Search for the cell housing the specified text and yield its [X, Y] center coordinate. 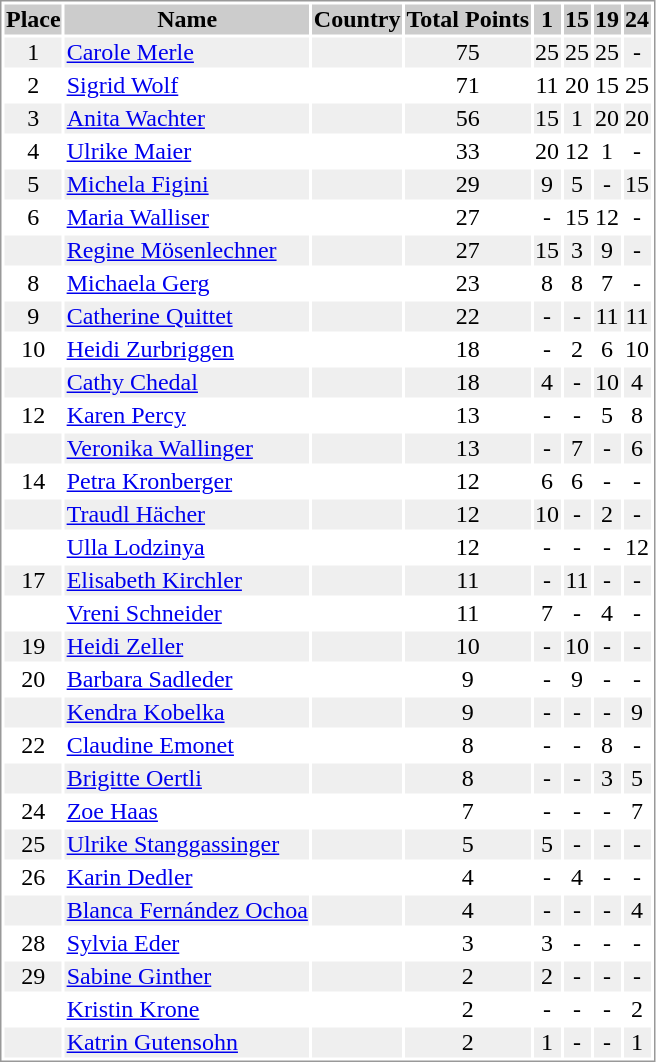
Katrin Gutensohn [187, 1043]
Cathy Chedal [187, 383]
Barbara Sadleder [187, 679]
Karin Dedler [187, 877]
Traudl Hächer [187, 515]
26 [33, 877]
17 [33, 581]
Ulla Lodzinya [187, 547]
Petra Kronberger [187, 481]
Brigitte Oertli [187, 779]
Name [187, 19]
Karen Percy [187, 415]
Zoe Haas [187, 811]
Kendra Kobelka [187, 713]
56 [468, 119]
Michaela Gerg [187, 283]
75 [468, 53]
Sigrid Wolf [187, 85]
Heidi Zurbriggen [187, 349]
Regine Mösenlechner [187, 251]
Maria Walliser [187, 217]
Anita Wachter [187, 119]
Ulrike Stanggassinger [187, 845]
Elisabeth Kirchler [187, 581]
Claudine Emonet [187, 745]
Total Points [468, 19]
28 [33, 943]
Veronika Wallinger [187, 449]
Country [357, 19]
71 [468, 85]
Ulrike Maier [187, 151]
Sabine Ginther [187, 977]
Heidi Zeller [187, 647]
Sylvia Eder [187, 943]
Carole Merle [187, 53]
23 [468, 283]
33 [468, 151]
Vreni Schneider [187, 613]
Michela Figini [187, 185]
Place [33, 19]
14 [33, 481]
Kristin Krone [187, 1009]
Blanca Fernández Ochoa [187, 911]
Catherine Quittet [187, 317]
